For the text-containing cell, return its midpoint in (x, y) coordinate format. 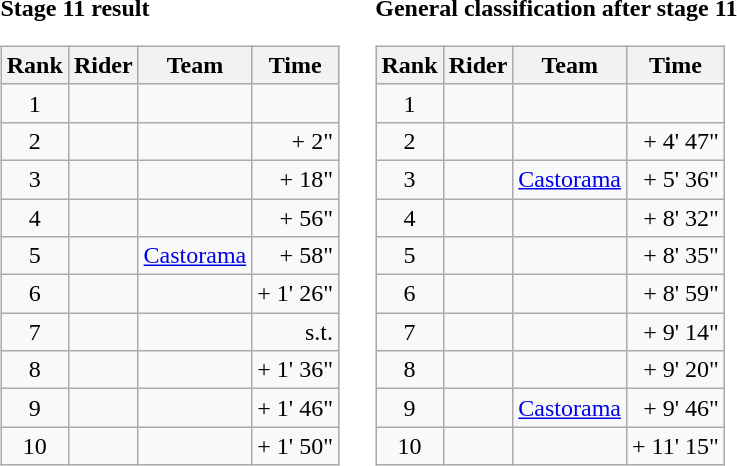
+ 1' 46" (296, 408)
+ 8' 59" (676, 294)
+ 1' 50" (296, 446)
+ 2" (296, 141)
+ 8' 35" (676, 256)
+ 4' 47" (676, 141)
s.t. (296, 332)
+ 58" (296, 256)
+ 9' 46" (676, 408)
+ 1' 36" (296, 370)
+ 8' 32" (676, 217)
+ 56" (296, 217)
+ 9' 20" (676, 370)
+ 9' 14" (676, 332)
+ 1' 26" (296, 294)
+ 5' 36" (676, 179)
+ 11' 15" (676, 446)
+ 18" (296, 179)
